Identify which cell holds the provided text, then report its (x, y) central coordinate. 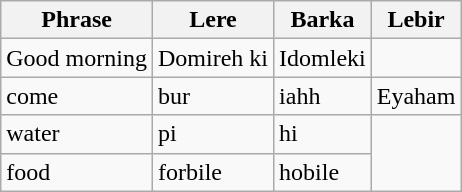
iahh (323, 96)
come (77, 96)
food (77, 172)
pi (212, 134)
Good morning (77, 58)
bur (212, 96)
Phrase (77, 20)
Lere (212, 20)
Lebir (416, 20)
Domireh ki (212, 58)
hi (323, 134)
hobile (323, 172)
water (77, 134)
Idomleki (323, 58)
forbile (212, 172)
Barka (323, 20)
Eyaham (416, 96)
